Return the (x, y) coordinate for the center point of the cell that contains the specified text.  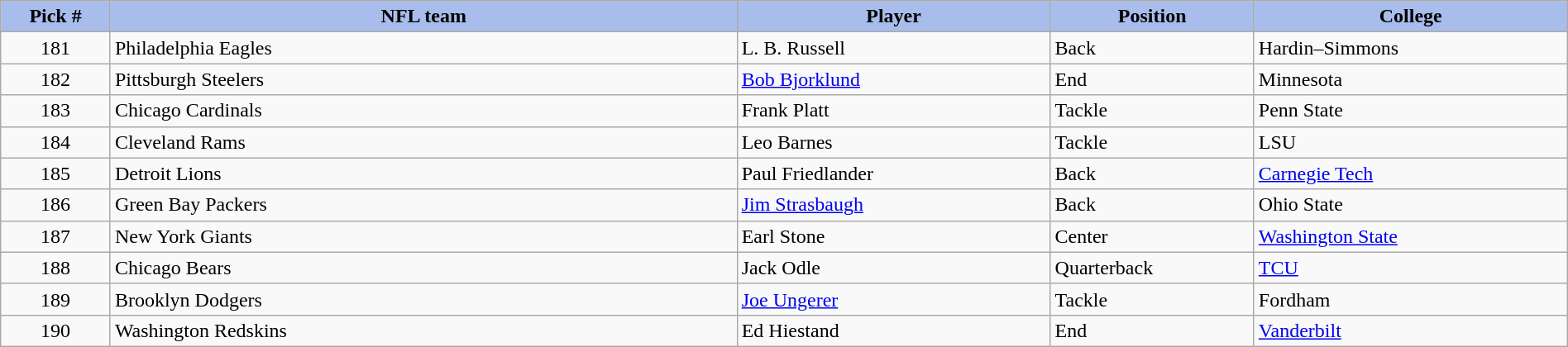
Washington State (1411, 236)
Earl Stone (893, 236)
Pittsburgh Steelers (423, 79)
LSU (1411, 142)
Ed Hiestand (893, 330)
190 (56, 330)
Quarterback (1152, 268)
Jack Odle (893, 268)
Vanderbilt (1411, 330)
Leo Barnes (893, 142)
Pick # (56, 17)
185 (56, 173)
182 (56, 79)
181 (56, 48)
Joe Ungerer (893, 299)
Center (1152, 236)
Green Bay Packers (423, 205)
Position (1152, 17)
Frank Platt (893, 111)
Hardin–Simmons (1411, 48)
NFL team (423, 17)
TCU (1411, 268)
Carnegie Tech (1411, 173)
Fordham (1411, 299)
New York Giants (423, 236)
Chicago Cardinals (423, 111)
Philadelphia Eagles (423, 48)
188 (56, 268)
Washington Redskins (423, 330)
Bob Bjorklund (893, 79)
Brooklyn Dodgers (423, 299)
Ohio State (1411, 205)
L. B. Russell (893, 48)
Player (893, 17)
186 (56, 205)
Minnesota (1411, 79)
Penn State (1411, 111)
187 (56, 236)
Jim Strasbaugh (893, 205)
184 (56, 142)
Paul Friedlander (893, 173)
Cleveland Rams (423, 142)
189 (56, 299)
Chicago Bears (423, 268)
Detroit Lions (423, 173)
College (1411, 17)
183 (56, 111)
